From the cell containing the given text, extract its center point as (X, Y) coordinate. 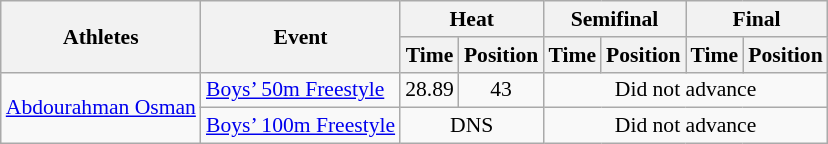
Heat (472, 19)
Semifinal (614, 19)
Final (757, 19)
Event (300, 36)
Athletes (101, 36)
Abdourahman Osman (101, 108)
DNS (472, 126)
28.89 (430, 90)
Boys’ 50m Freestyle (300, 90)
Boys’ 100m Freestyle (300, 126)
43 (501, 90)
